Scan for the cell matching the given text and deliver its (x, y) coordinate at center. 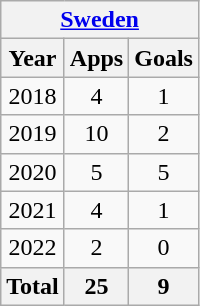
Goals (164, 58)
Year (33, 58)
Sweden (100, 20)
2020 (33, 172)
Apps (96, 58)
25 (96, 286)
2018 (33, 96)
2022 (33, 248)
2019 (33, 134)
Total (33, 286)
0 (164, 248)
10 (96, 134)
2021 (33, 210)
9 (164, 286)
